Extract the (x, y) coordinate from the center of the cell holding the provided text.  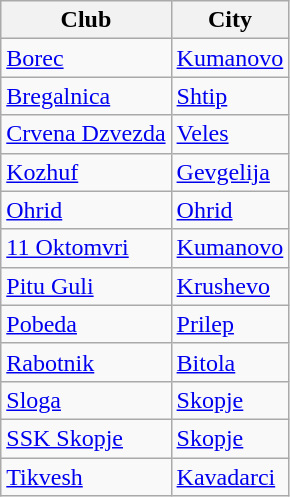
Tikvesh (86, 477)
Shtip (230, 96)
SSK Skopje (86, 438)
Club (86, 20)
Kozhuf (86, 172)
Pitu Guli (86, 286)
11 Oktomvri (86, 248)
Veles (230, 134)
Sloga (86, 400)
Gevgelija (230, 172)
Crvena Dzvezda (86, 134)
Prilep (230, 324)
Rabotnik (86, 362)
Borec (86, 58)
Krushevo (230, 286)
Bregalnica (86, 96)
Pobeda (86, 324)
City (230, 20)
Kavadarci (230, 477)
Bitola (230, 362)
